Scan for the cell matching the given text and deliver its (x, y) coordinate at center. 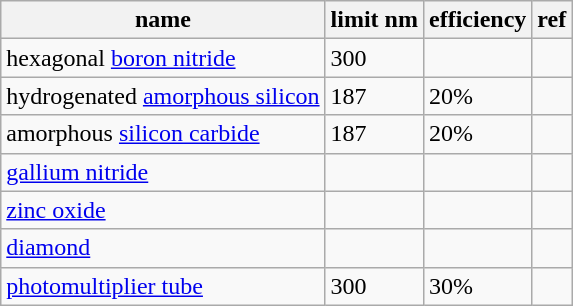
photomultiplier tube (163, 286)
limit nm (374, 20)
name (163, 20)
hydrogenated amorphous silicon (163, 96)
hexagonal boron nitride (163, 58)
ref (552, 20)
diamond (163, 248)
efficiency (477, 20)
gallium nitride (163, 172)
zinc oxide (163, 210)
30% (477, 286)
amorphous silicon carbide (163, 134)
